Identify which cell holds the provided text, then report its (X, Y) central coordinate. 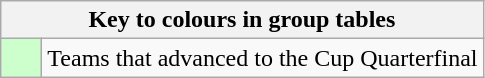
Teams that advanced to the Cup Quarterfinal (262, 58)
Key to colours in group tables (242, 20)
